Find where the given text appears and provide that cell's center as (X, Y) coordinate. 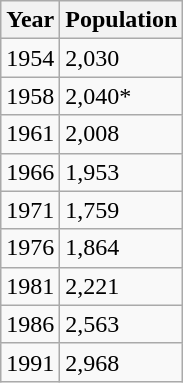
1971 (30, 210)
1966 (30, 172)
1,864 (122, 248)
1986 (30, 324)
2,030 (122, 58)
1961 (30, 134)
1991 (30, 362)
2,008 (122, 134)
Population (122, 20)
2,563 (122, 324)
1954 (30, 58)
1,759 (122, 210)
2,968 (122, 362)
1958 (30, 96)
2,221 (122, 286)
2,040* (122, 96)
1976 (30, 248)
1,953 (122, 172)
1981 (30, 286)
Year (30, 20)
